Extract the [X, Y] coordinate from the center of the cell holding the provided text.  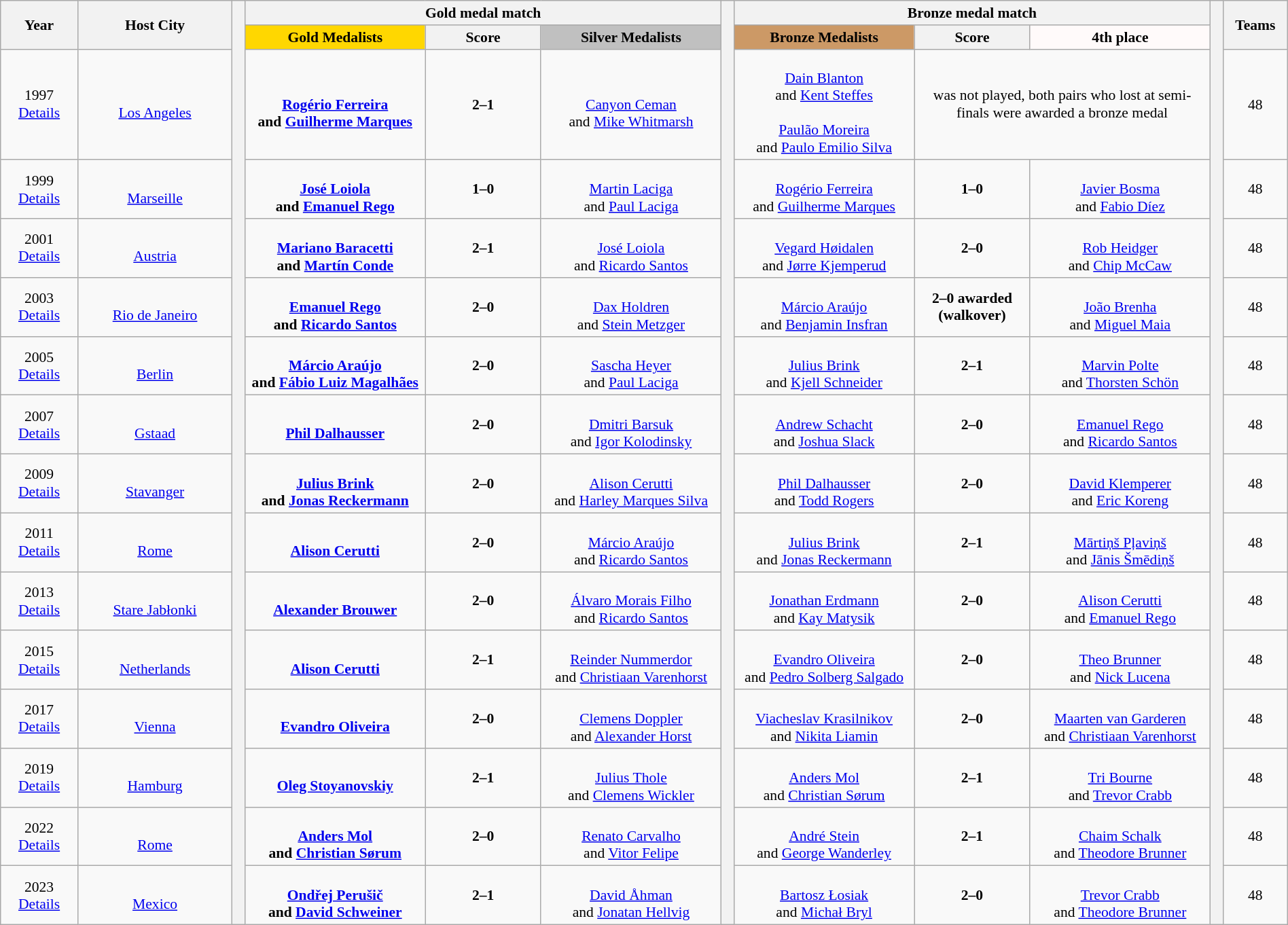
Maarten van Garderenand Christiaan Varenhorst [1120, 719]
João Brenhaand Miguel Maia [1120, 307]
Julius Brinkand Kjell Schneider [825, 365]
Márcio Araújoand Fábio Luiz Magalhães [336, 365]
Dax Holdrenand Stein Metzger [630, 307]
Phil Dalhausser [336, 425]
Álvaro Morais Filhoand Ricardo Santos [630, 602]
Silver Medalists [630, 37]
David Åhmanand Jonatan Hellvig [630, 895]
Jonathan Erdmannand Kay Matysik [825, 602]
Rob Heidgerand Chip McCaw [1120, 249]
Bartosz Łosiakand Michał Bryl [825, 895]
2005Details [39, 365]
1997Details [39, 105]
Alexander Brouwer [336, 602]
Canyon Cemanand Mike Whitmarsh [630, 105]
Hamburg [155, 778]
Vegard Høidalenand Jørre Kjemperud [825, 249]
Netherlands [155, 660]
2019Details [39, 778]
2011Details [39, 542]
Reinder Nummerdorand Christiaan Varenhorst [630, 660]
Márcio Araújoand Benjamin Insfran [825, 307]
Bronze Medalists [825, 37]
Evandro Oliveira [336, 719]
2017Details [39, 719]
Marvin Polteand Thorsten Schön [1120, 365]
Vienna [155, 719]
Evandro Oliveiraand Pedro Solberg Salgado [825, 660]
Gold Medalists [336, 37]
Berlin [155, 365]
2009Details [39, 484]
Renato Carvalhoand Vitor Felipe [630, 837]
1999Details [39, 190]
Theo Brunnerand Nick Lucena [1120, 660]
Rio de Janeiro [155, 307]
Mexico [155, 895]
Bronze medal match [973, 13]
Clemens Dopplerand Alexander Horst [630, 719]
Tri Bourneand Trevor Crabb [1120, 778]
Javier Bosmaand Fabio Díez [1120, 190]
was not played, both pairs who lost at semi-finals were awarded a bronze medal [1062, 105]
David Klempererand Eric Koreng [1120, 484]
Trevor Crabband Theodore Brunner [1120, 895]
Austria [155, 249]
Sascha Heyerand Paul Laciga [630, 365]
Oleg Stoyanovskiy [336, 778]
Marseille [155, 190]
Stare Jabłonki [155, 602]
Year [39, 24]
2015Details [39, 660]
2003Details [39, 307]
Mariano Baracettiand Martín Conde [336, 249]
Alison Ceruttiand Emanuel Rego [1120, 602]
2001Details [39, 249]
Chaim Schalkand Theodore Brunner [1120, 837]
Dmitri Barsukand Igor Kolodinsky [630, 425]
2023Details [39, 895]
Mārtiņš Pļaviņšand Jānis Šmēdiņš [1120, 542]
Los Angeles [155, 105]
Dain Blantonand Kent SteffesPaulão Moreiraand Paulo Emilio Silva [825, 105]
4th place [1120, 37]
Márcio Araújoand Ricardo Santos [630, 542]
Julius Tholeand Clemens Wickler [630, 778]
Ondřej Perušičand David Schweiner [336, 895]
André Steinand George Wanderley [825, 837]
2022Details [39, 837]
2–0 awarded(walkover) [972, 307]
José Loiolaand Ricardo Santos [630, 249]
Alison Ceruttiand Harley Marques Silva [630, 484]
Phil Dalhausserand Todd Rogers [825, 484]
Host City [155, 24]
2013Details [39, 602]
Teams [1255, 24]
Gstaad [155, 425]
Stavanger [155, 484]
Andrew Schachtand Joshua Slack [825, 425]
Viacheslav Krasilnikovand Nikita Liamin [825, 719]
Gold medal match [484, 13]
2007Details [39, 425]
José Loiolaand Emanuel Rego [336, 190]
Martin Lacigaand Paul Laciga [630, 190]
